From the cell containing the given text, extract its center point as (X, Y) coordinate. 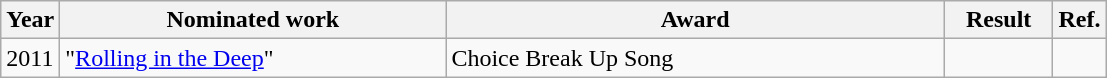
Award (696, 20)
2011 (30, 58)
Choice Break Up Song (696, 58)
Year (30, 20)
"Rolling in the Deep" (253, 58)
Result (998, 20)
Nominated work (253, 20)
Ref. (1080, 20)
